Locate the cell with the specified text and output its (X, Y) center coordinate. 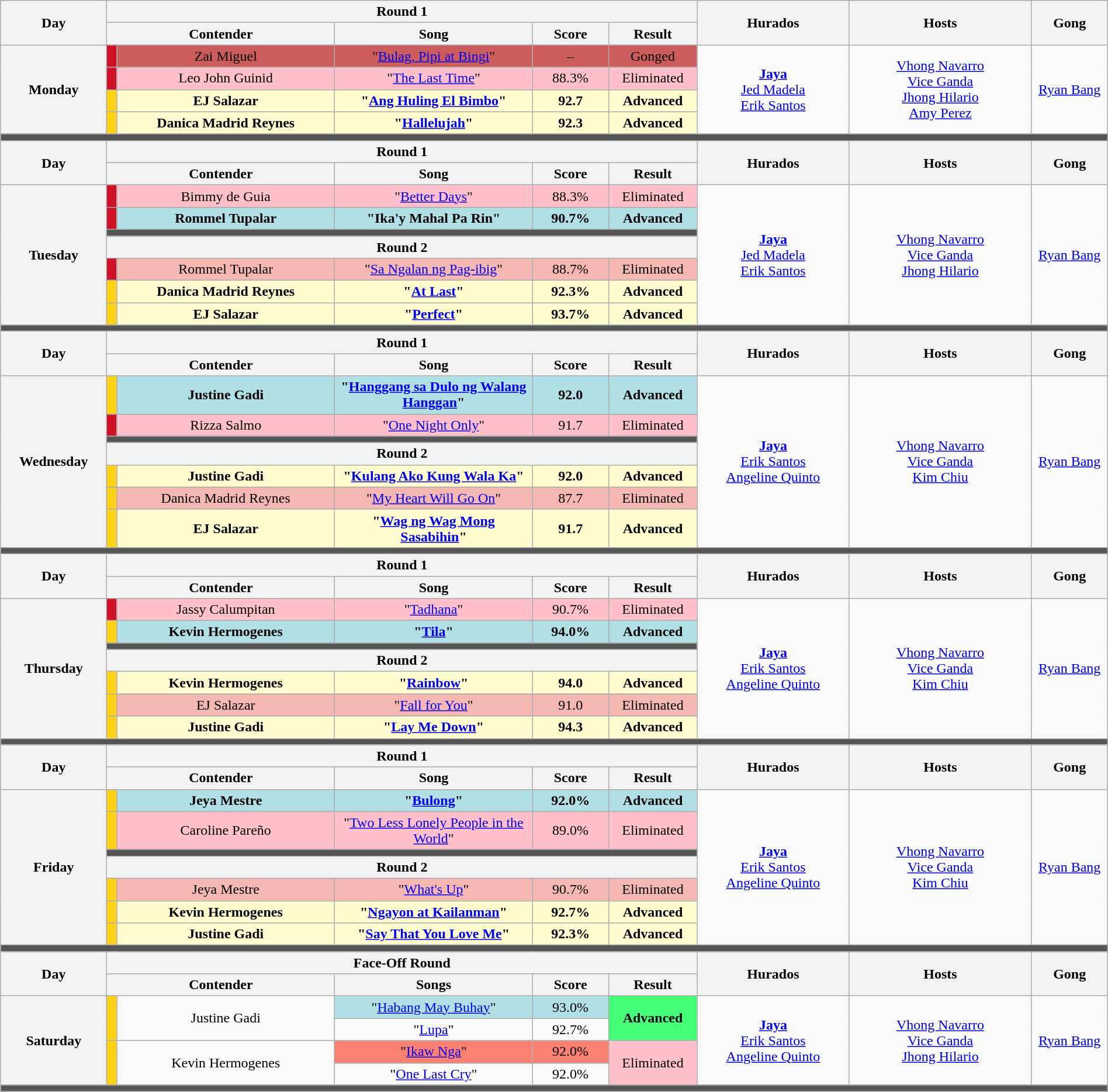
"The Last Time" (434, 78)
"Ang Huling El Bimbo" (434, 101)
"Tila" (434, 632)
89.0% (570, 830)
"Tadhana" (434, 610)
"Bulag, Pipi at Bingi" (434, 56)
"What's Up" (434, 889)
94.3 (570, 727)
"Hanggang sa Dulo ng Walang Hanggan" (434, 395)
Tuesday (54, 255)
87.7 (570, 498)
93.7% (570, 314)
"Two Less Lonely People in the World" (434, 830)
"Fall for You" (434, 705)
"Lupa" (434, 1029)
"Lay Me Down" (434, 727)
"Rainbow" (434, 683)
93.0% (570, 1007)
Songs (434, 985)
"Sa Ngalan ng Pag-ibig" (434, 269)
Wednesday (54, 462)
"Habang May Buhay" (434, 1007)
"Bulong" (434, 800)
Gonged (653, 56)
"Better Days" (434, 196)
Thursday (54, 669)
Leo John Guinid (226, 78)
"Hallelujah" (434, 123)
92.7 (570, 101)
Rizza Salmo (226, 425)
"Say That You Love Me" (434, 934)
91.0 (570, 705)
Caroline Pareño (226, 830)
Vhong NavarroVice GandaJhong HilarioAmy Perez (940, 89)
"Kulang Ako Kung Wala Ka" (434, 476)
"Wag ng Wag Mong Sasabihin" (434, 528)
"One Night Only" (434, 425)
Face-Off Round (402, 963)
Bimmy de Guia (226, 196)
"Perfect" (434, 314)
Monday (54, 89)
Saturday (54, 1041)
92.3 (570, 123)
94.0 (570, 683)
94.0% (570, 632)
"Ikaw Nga" (434, 1052)
88.7% (570, 269)
"At Last" (434, 292)
"One Last Cry" (434, 1074)
Jassy Calumpitan (226, 610)
Friday (54, 867)
– (570, 56)
Zai Miguel (226, 56)
"Ika'y Mahal Pa Rin" (434, 218)
"My Heart Will Go On" (434, 498)
"Ngayon at Kailanman" (434, 911)
